Return (x, y) of the center of cell containing provided text 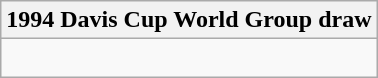
1994 Davis Cup World Group draw (189, 20)
